Detect which cell encompasses the target text, then output its [X, Y] center coordinate. 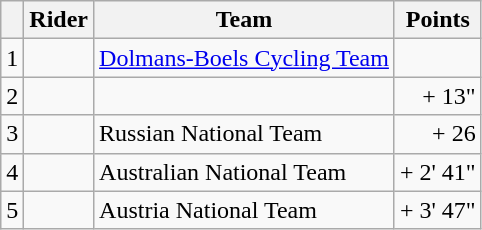
Australian National Team [244, 172]
3 [12, 134]
+ 13" [438, 96]
+ 26 [438, 134]
2 [12, 96]
4 [12, 172]
+ 2' 41" [438, 172]
Rider [59, 20]
Team [244, 20]
1 [12, 58]
Dolmans-Boels Cycling Team [244, 58]
Russian National Team [244, 134]
Austria National Team [244, 210]
+ 3' 47" [438, 210]
5 [12, 210]
Points [438, 20]
